Search for the cell housing the specified text and yield its [X, Y] center coordinate. 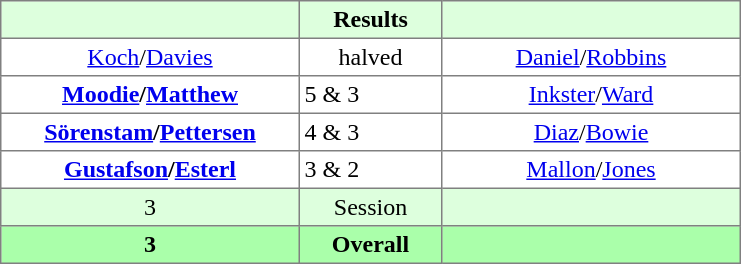
Diaz/Bowie [591, 132]
Moodie/Matthew [150, 95]
3 & 2 [370, 170]
Daniel/Robbins [591, 57]
Koch/Davies [150, 57]
Session [370, 207]
5 & 3 [370, 95]
Inkster/Ward [591, 95]
Sörenstam/Pettersen [150, 132]
4 & 3 [370, 132]
Gustafson/Esterl [150, 170]
Mallon/Jones [591, 170]
halved [370, 57]
Results [370, 20]
Overall [370, 245]
